Scan for the cell matching the given text and deliver its [X, Y] coordinate at center. 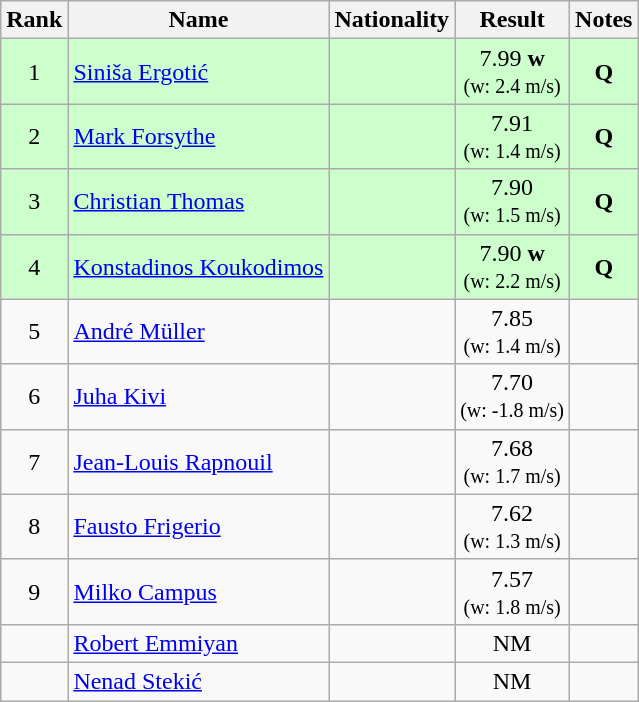
3 [34, 202]
7.90 w(w: 2.2 m/s) [512, 266]
André Müller [198, 332]
Notes [604, 20]
5 [34, 332]
Christian Thomas [198, 202]
7.57(w: 1.8 m/s) [512, 592]
7.91(w: 1.4 m/s) [512, 136]
Milko Campus [198, 592]
7.68(w: 1.7 m/s) [512, 462]
7.70(w: -1.8 m/s) [512, 396]
Nationality [392, 20]
7 [34, 462]
Name [198, 20]
7.90(w: 1.5 m/s) [512, 202]
Result [512, 20]
Siniša Ergotić [198, 72]
7.99 w(w: 2.4 m/s) [512, 72]
Nenad Stekić [198, 681]
Rank [34, 20]
Konstadinos Koukodimos [198, 266]
Fausto Frigerio [198, 526]
4 [34, 266]
6 [34, 396]
9 [34, 592]
Jean-Louis Rapnouil [198, 462]
Juha Kivi [198, 396]
2 [34, 136]
Mark Forsythe [198, 136]
7.62(w: 1.3 m/s) [512, 526]
7.85(w: 1.4 m/s) [512, 332]
Robert Emmiyan [198, 643]
8 [34, 526]
1 [34, 72]
